Find where the given text appears and provide that cell's center as [X, Y] coordinate. 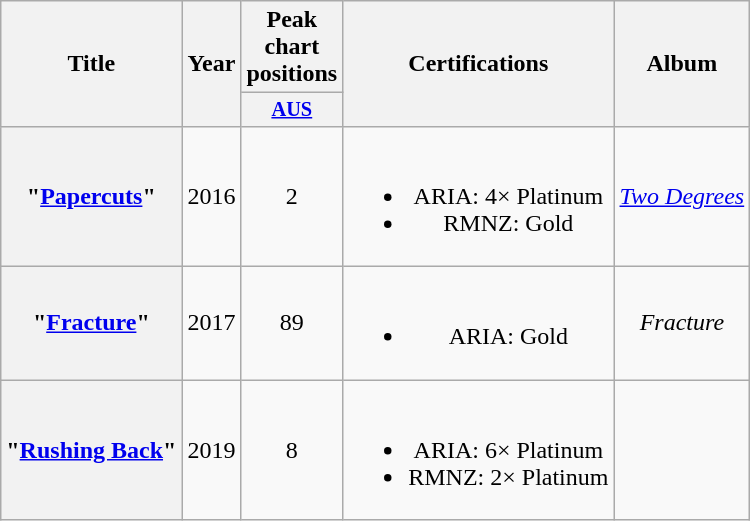
Year [212, 64]
2016 [212, 196]
Two Degrees [682, 196]
ARIA: Gold [478, 324]
Title [92, 64]
"Fracture" [92, 324]
AUS [292, 110]
Certifications [478, 64]
"Papercuts" [92, 196]
Peak chart positions [292, 47]
ARIA: 6× PlatinumRMNZ: 2× Platinum [478, 450]
2 [292, 196]
"Rushing Back" [92, 450]
8 [292, 450]
2019 [212, 450]
2017 [212, 324]
Fracture [682, 324]
89 [292, 324]
Album [682, 64]
ARIA: 4× PlatinumRMNZ: Gold [478, 196]
